Capture the cell that displays the provided text and extract its (x, y) central coordinate. 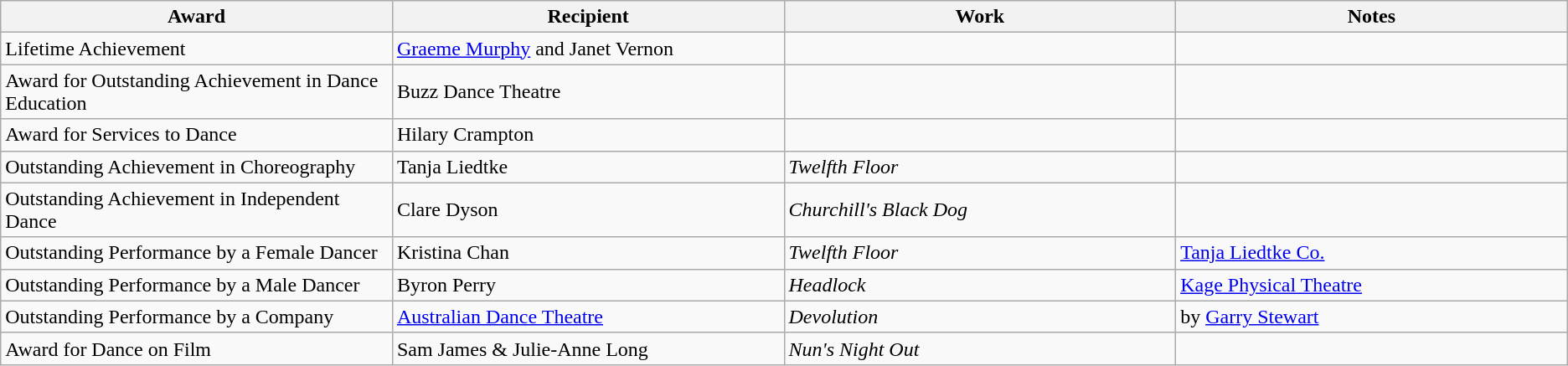
Byron Perry (588, 285)
Award for Dance on Film (197, 348)
Nun's Night Out (980, 348)
Outstanding Achievement in Choreography (197, 167)
Notes (1372, 17)
Recipient (588, 17)
Churchill's Black Dog (980, 209)
Devolution (980, 317)
Outstanding Performance by a Female Dancer (197, 253)
Outstanding Performance by a Company (197, 317)
Outstanding Performance by a Male Dancer (197, 285)
Clare Dyson (588, 209)
Tanja Liedtke (588, 167)
Graeme Murphy and Janet Vernon (588, 49)
Buzz Dance Theatre (588, 92)
Lifetime Achievement (197, 49)
Headlock (980, 285)
Outstanding Achievement in Independent Dance (197, 209)
Award for Outstanding Achievement in Dance Education (197, 92)
Australian Dance Theatre (588, 317)
Award for Services to Dance (197, 135)
Kristina Chan (588, 253)
Award (197, 17)
Work (980, 17)
by Garry Stewart (1372, 317)
Tanja Liedtke Co. (1372, 253)
Kage Physical Theatre (1372, 285)
Sam James & Julie-Anne Long (588, 348)
Hilary Crampton (588, 135)
